For the text-containing cell, return its midpoint in (x, y) coordinate format. 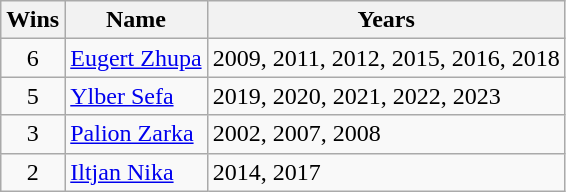
2019, 2020, 2021, 2022, 2023 (386, 96)
2014, 2017 (386, 172)
Eugert Zhupa (136, 58)
2002, 2007, 2008 (386, 134)
Palion Zarka (136, 134)
Ylber Sefa (136, 96)
Name (136, 20)
Wins (33, 20)
5 (33, 96)
Iltjan Nika (136, 172)
3 (33, 134)
6 (33, 58)
2009, 2011, 2012, 2015, 2016, 2018 (386, 58)
Years (386, 20)
2 (33, 172)
